Pinpoint the cell where the given text exists, returning its [x, y] midpoint coordinate. 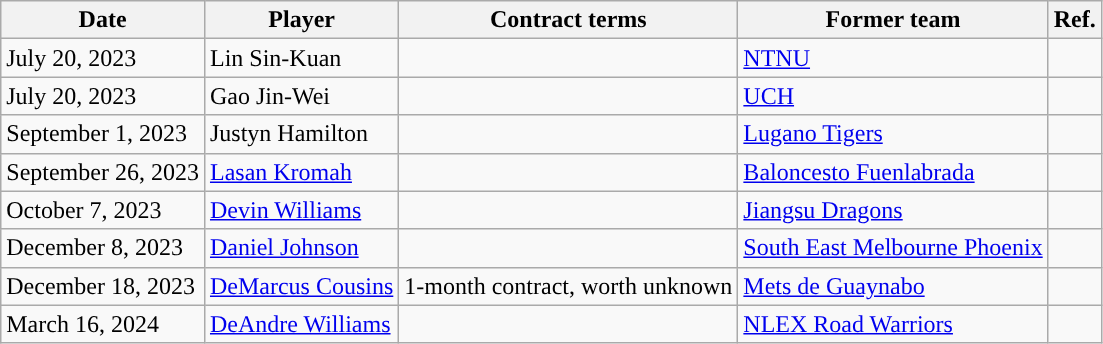
March 16, 2024 [103, 324]
NTNU [893, 58]
October 7, 2023 [103, 210]
UCH [893, 96]
NLEX Road Warriors [893, 324]
Devin Williams [301, 210]
Ref. [1074, 20]
DeAndre Williams [301, 324]
Justyn Hamilton [301, 134]
Date [103, 20]
Baloncesto Fuenlabrada [893, 172]
1-month contract, worth unknown [568, 286]
September 26, 2023 [103, 172]
Player [301, 20]
DeMarcus Cousins [301, 286]
Mets de Guaynabo [893, 286]
December 18, 2023 [103, 286]
Daniel Johnson [301, 248]
Gao Jin-Wei [301, 96]
Lugano Tigers [893, 134]
Lin Sin-Kuan [301, 58]
Former team [893, 20]
Lasan Kromah [301, 172]
Contract terms [568, 20]
Jiangsu Dragons [893, 210]
September 1, 2023 [103, 134]
December 8, 2023 [103, 248]
South East Melbourne Phoenix [893, 248]
